Return the (x, y) coordinate for the center point of the cell that contains the specified text.  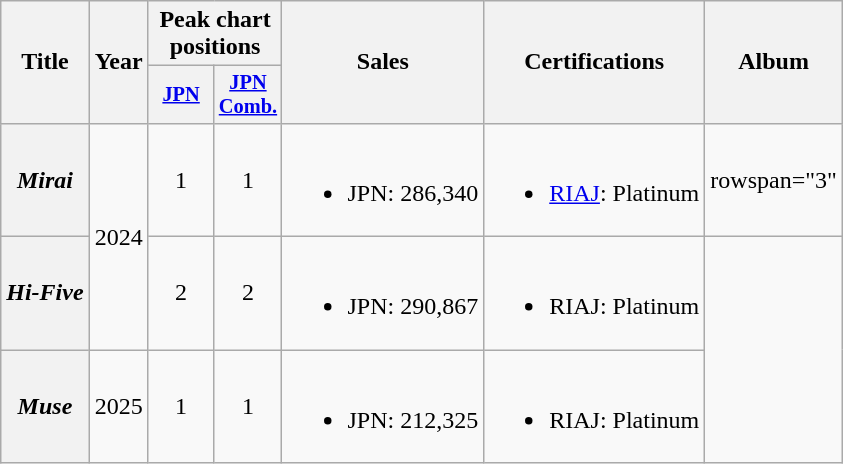
2025 (118, 406)
2024 (118, 236)
JPN: 286,340 (383, 180)
JPN: 212,325 (383, 406)
Certifications (594, 62)
Title (45, 62)
JPN: 290,867 (383, 294)
JPNComb. (248, 95)
Album (774, 62)
Year (118, 62)
Sales (383, 62)
Hi-Five (45, 294)
Mirai (45, 180)
Peak chart positions (215, 34)
Muse (45, 406)
rowspan="3" (774, 180)
JPN (181, 95)
